From the cell containing the given text, extract its center point as (X, Y) coordinate. 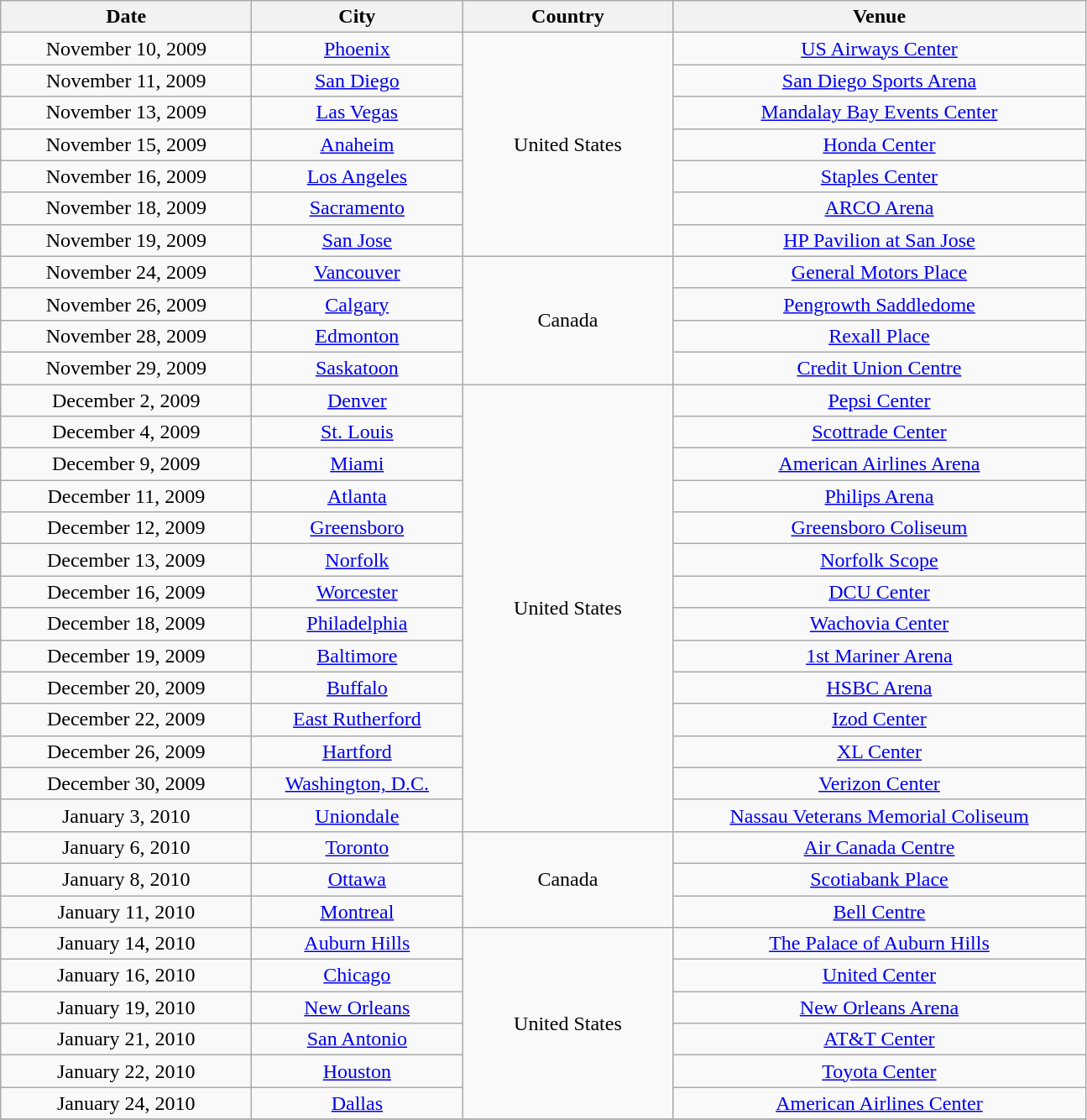
Bell Centre (880, 911)
New Orleans Arena (880, 1007)
Denver (358, 400)
Pengrowth Saddledome (880, 304)
January 16, 2010 (126, 976)
January 24, 2010 (126, 1103)
Los Angeles (358, 176)
Greensboro (358, 528)
Toronto (358, 847)
January 21, 2010 (126, 1039)
Toyota Center (880, 1071)
December 12, 2009 (126, 528)
HSBC Arena (880, 688)
Calgary (358, 304)
Staples Center (880, 176)
Uniondale (358, 815)
Country (567, 17)
Houston (358, 1071)
Wachovia Center (880, 624)
December 18, 2009 (126, 624)
December 2, 2009 (126, 400)
Greensboro Coliseum (880, 528)
January 11, 2010 (126, 911)
East Rutherford (358, 720)
November 16, 2009 (126, 176)
Norfolk Scope (880, 560)
Scotiabank Place (880, 879)
US Airways Center (880, 49)
December 26, 2009 (126, 751)
San Jose (358, 240)
Pepsi Center (880, 400)
December 4, 2009 (126, 432)
Vancouver (358, 272)
Philadelphia (358, 624)
December 19, 2009 (126, 656)
Atlanta (358, 496)
December 11, 2009 (126, 496)
AT&T Center (880, 1039)
January 19, 2010 (126, 1007)
Sacramento (358, 208)
December 9, 2009 (126, 464)
DCU Center (880, 592)
Nassau Veterans Memorial Coliseum (880, 815)
November 24, 2009 (126, 272)
January 6, 2010 (126, 847)
Washington, D.C. (358, 783)
Hartford (358, 751)
HP Pavilion at San Jose (880, 240)
November 15, 2009 (126, 144)
Chicago (358, 976)
American Airlines Arena (880, 464)
Montreal (358, 911)
Miami (358, 464)
San Diego (358, 81)
General Motors Place (880, 272)
Verizon Center (880, 783)
1st Mariner Arena (880, 656)
XL Center (880, 751)
Dallas (358, 1103)
November 10, 2009 (126, 49)
Honda Center (880, 144)
Izod Center (880, 720)
The Palace of Auburn Hills (880, 944)
Venue (880, 17)
November 26, 2009 (126, 304)
January 8, 2010 (126, 879)
Phoenix (358, 49)
Philips Arena (880, 496)
Air Canada Centre (880, 847)
Worcester (358, 592)
Las Vegas (358, 113)
Edmonton (358, 336)
United Center (880, 976)
November 18, 2009 (126, 208)
Auburn Hills (358, 944)
Buffalo (358, 688)
January 14, 2010 (126, 944)
San Antonio (358, 1039)
Saskatoon (358, 368)
Rexall Place (880, 336)
December 20, 2009 (126, 688)
Norfolk (358, 560)
November 29, 2009 (126, 368)
November 28, 2009 (126, 336)
Date (126, 17)
December 13, 2009 (126, 560)
Scottrade Center (880, 432)
December 16, 2009 (126, 592)
December 22, 2009 (126, 720)
San Diego Sports Arena (880, 81)
Ottawa (358, 879)
Mandalay Bay Events Center (880, 113)
November 19, 2009 (126, 240)
January 22, 2010 (126, 1071)
Credit Union Centre (880, 368)
November 13, 2009 (126, 113)
December 30, 2009 (126, 783)
Baltimore (358, 656)
Anaheim (358, 144)
November 11, 2009 (126, 81)
New Orleans (358, 1007)
ARCO Arena (880, 208)
January 3, 2010 (126, 815)
City (358, 17)
American Airlines Center (880, 1103)
St. Louis (358, 432)
